Pinpoint the cell where the given text exists, returning its (X, Y) midpoint coordinate. 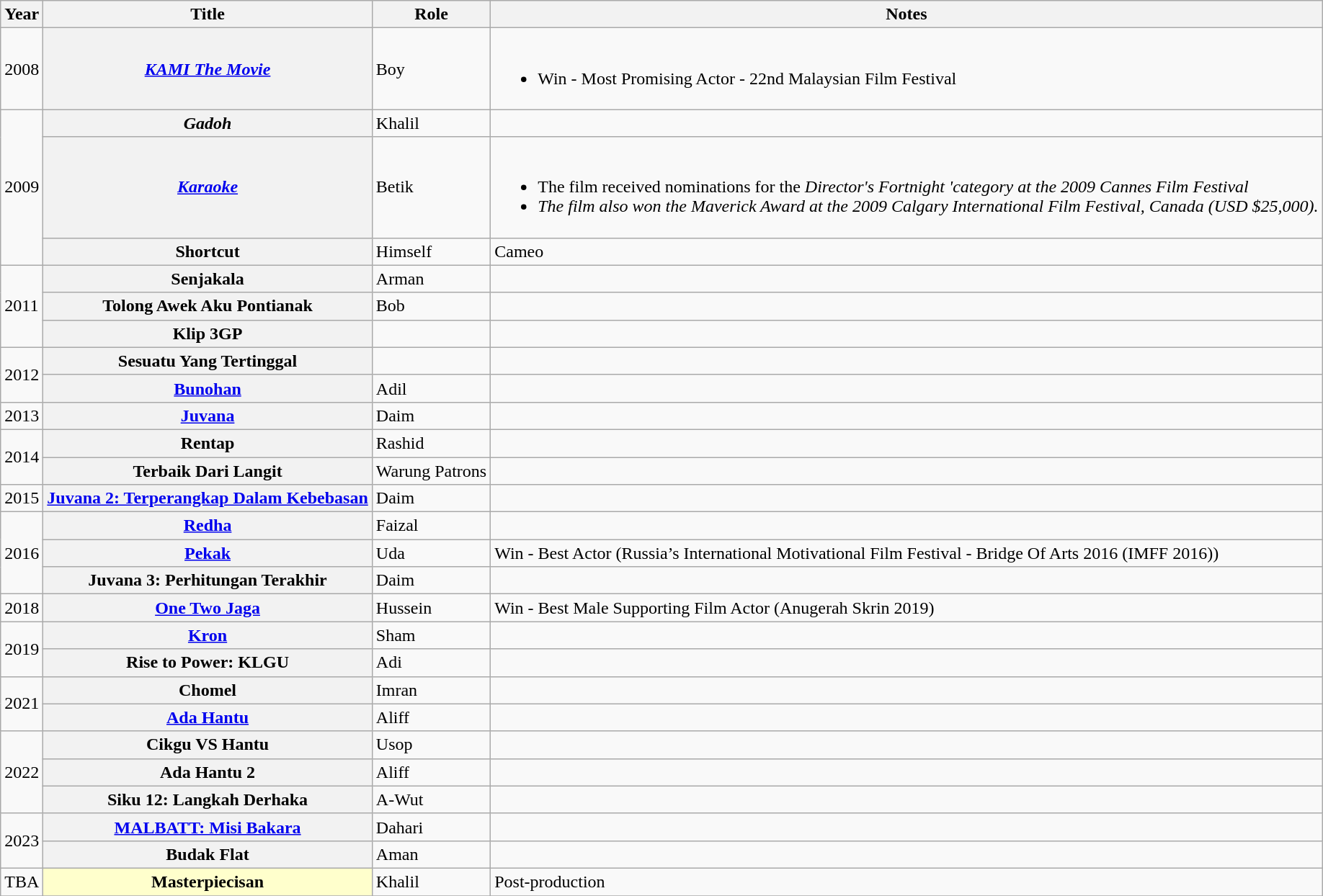
Bob (431, 306)
Aman (431, 854)
2013 (22, 416)
Bunohan (208, 388)
2022 (22, 772)
Win - Best Actor (Russia’s International Motivational Film Festival - Bridge Of Arts 2016 (IMFF 2016)) (906, 553)
Betik (431, 187)
Juvana 3: Perhitungan Terakhir (208, 581)
Dahari (431, 827)
Siku 12: Langkah Derhaka (208, 799)
Kron (208, 635)
2015 (22, 498)
Adil (431, 388)
Masterpiecisan (208, 882)
Notes (906, 14)
Senjakala (208, 279)
Title (208, 14)
Ada Hantu 2 (208, 772)
Rise to Power: KLGU (208, 663)
One Two Jaga (208, 608)
Win - Best Male Supporting Film Actor (Anugerah Skrin 2019) (906, 608)
Warung Patrons (431, 470)
Boy (431, 69)
Tolong Awek Aku Pontianak (208, 306)
Ada Hantu (208, 717)
Shortcut (208, 251)
Win - Most Promising Actor - 22nd Malaysian Film Festival (906, 69)
Cikgu VS Hantu (208, 745)
Gadoh (208, 123)
Arman (431, 279)
2014 (22, 457)
Himself (431, 251)
Chomel (208, 690)
A-Wut (431, 799)
2021 (22, 704)
Sham (431, 635)
Imran (431, 690)
Rashid (431, 443)
Role (431, 14)
Year (22, 14)
Hussein (431, 608)
Rentap (208, 443)
KAMI The Movie (208, 69)
2012 (22, 375)
2018 (22, 608)
Pekak (208, 553)
Post-production (906, 882)
2023 (22, 841)
Juvana (208, 416)
Faizal (431, 526)
Klip 3GP (208, 333)
Terbaik Dari Langit (208, 470)
2009 (22, 187)
2019 (22, 649)
Adi (431, 663)
Uda (431, 553)
TBA (22, 882)
Karaoke (208, 187)
Juvana 2: Terperangkap Dalam Kebebasan (208, 498)
Budak Flat (208, 854)
Sesuatu Yang Tertinggal (208, 361)
2011 (22, 306)
Usop (431, 745)
MALBATT: Misi Bakara (208, 827)
2016 (22, 553)
Redha (208, 526)
Cameo (906, 251)
2008 (22, 69)
